Return the [X, Y] coordinate for the center point of the cell that contains the specified text.  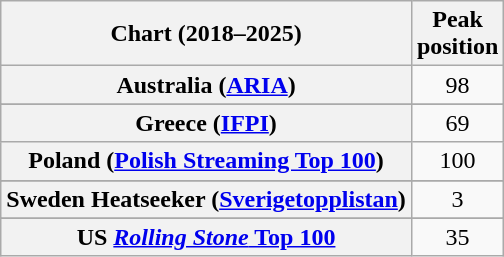
US Rolling Stone Top 100 [206, 237]
Poland (Polish Streaming Top 100) [206, 161]
69 [457, 123]
Sweden Heatseeker (Sverigetopplistan) [206, 199]
98 [457, 85]
Peakposition [457, 34]
Australia (ARIA) [206, 85]
Chart (2018–2025) [206, 34]
35 [457, 237]
100 [457, 161]
3 [457, 199]
Greece (IFPI) [206, 123]
